Detect which cell encompasses the target text, then output its (X, Y) center coordinate. 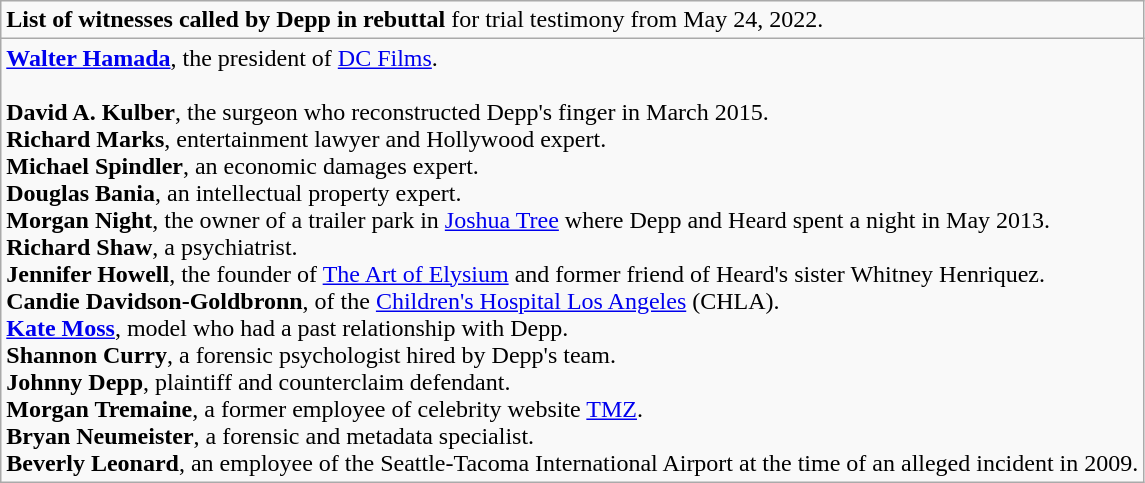
List of witnesses called by Depp in rebuttal for trial testimony from May 24, 2022. (572, 20)
